From the cell containing the given text, extract its center point as (X, Y) coordinate. 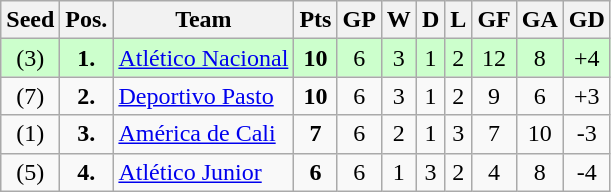
Pos. (86, 20)
Deportivo Pasto (204, 96)
12 (494, 58)
(7) (30, 96)
L (458, 20)
2. (86, 96)
Seed (30, 20)
GP (359, 20)
W (398, 20)
+3 (586, 96)
Pts (316, 20)
+4 (586, 58)
-4 (586, 172)
4. (86, 172)
4 (494, 172)
(3) (30, 58)
9 (494, 96)
GD (586, 20)
1. (86, 58)
Team (204, 20)
Atlético Nacional (204, 58)
(1) (30, 134)
3. (86, 134)
Atlético Junior (204, 172)
D (430, 20)
GA (540, 20)
-3 (586, 134)
América de Cali (204, 134)
(5) (30, 172)
GF (494, 20)
